Determine the (x, y) coordinate at the center of the cell enclosing the given text.  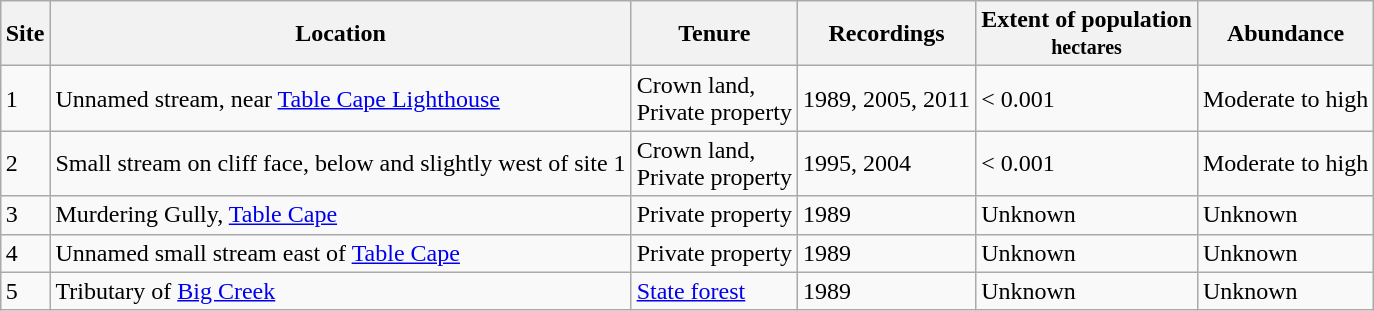
Extent of populationhectares (1087, 34)
Murdering Gully, Table Cape (340, 215)
Recordings (886, 34)
Small stream on cliff face, below and slightly west of site 1 (340, 164)
Site (25, 34)
1989, 2005, 2011 (886, 98)
3 (25, 215)
4 (25, 253)
Unnamed small stream east of Table Cape (340, 253)
2 (25, 164)
1995, 2004 (886, 164)
Unnamed stream, near Table Cape Lighthouse (340, 98)
Location (340, 34)
1 (25, 98)
Tenure (714, 34)
Abundance (1285, 34)
State forest (714, 291)
5 (25, 291)
Tributary of Big Creek (340, 291)
